Locate the cell with the specified text and output its [x, y] center coordinate. 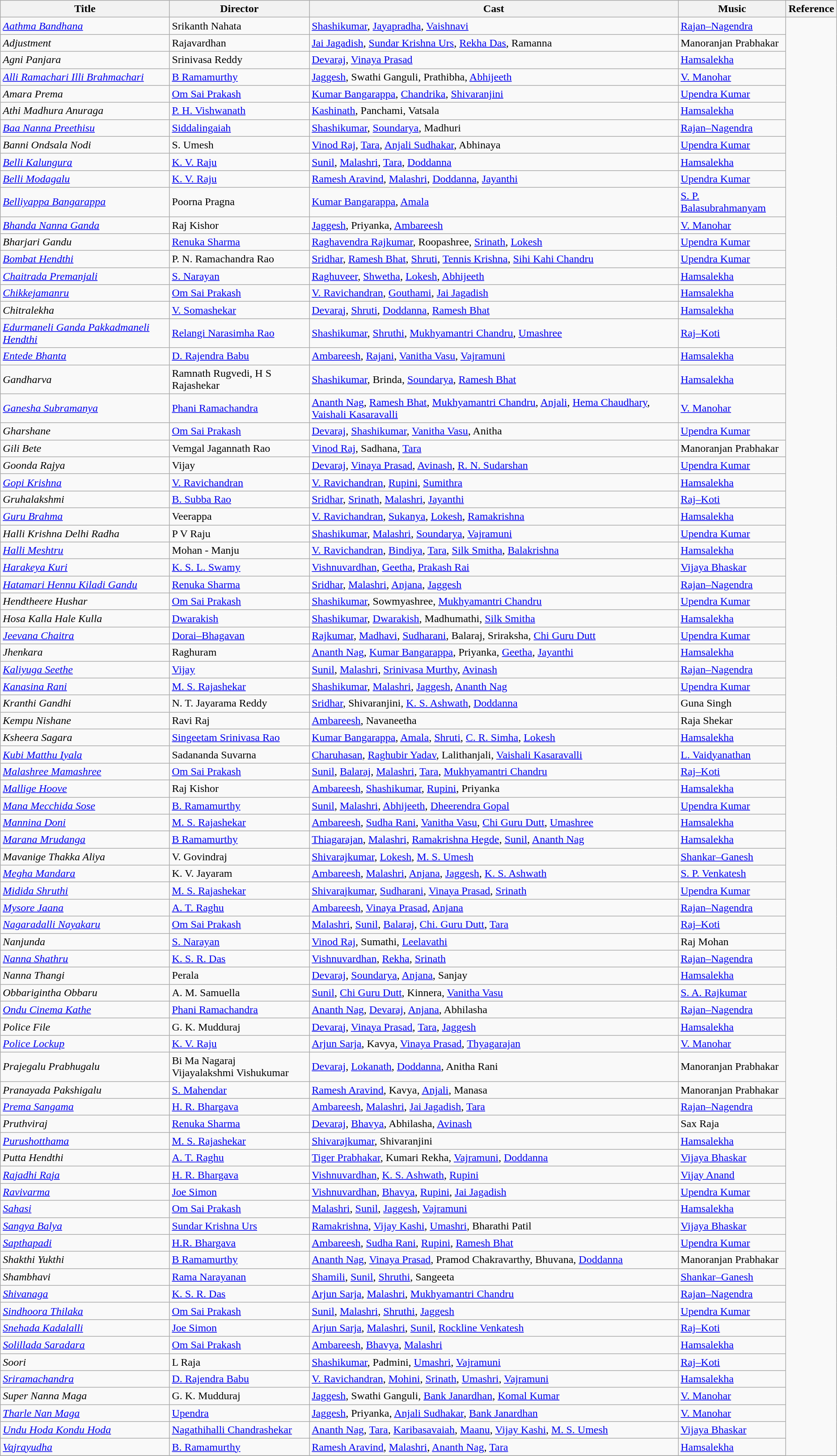
Sridhar, Malashri, Anjana, Jaggesh [494, 585]
Rajadhi Raja [85, 1175]
Reference [811, 9]
Ravivarma [85, 1192]
V. Ravichandran, Mohini, Srinath, Umashri, Vajramuni [494, 1379]
Dwarakish [240, 619]
Shivanaga [85, 1294]
Vishnuvardhan, Geetha, Prakash Rai [494, 568]
N. T. Jayarama Reddy [240, 703]
Devaraj, Soundarya, Anjana, Sanjay [494, 976]
Hosa Kalla Hale Kulla [85, 619]
Sahasi [85, 1209]
H.R. Bhargava [240, 1243]
Vijay Anand [732, 1175]
Gili Bete [85, 448]
Veerappa [240, 516]
Ambareesh, Rajani, Vanitha Vasu, Vajramuni [494, 356]
Kranthi Gandhi [85, 703]
Midida Shruthi [85, 891]
Shashikumar, Shruthi, Mukhyamantri Chandru, Umashree [494, 333]
Vishnuvardhan, Rekha, Srinath [494, 959]
Goonda Rajya [85, 465]
Police Lockup [85, 1044]
S. P. Venkatesh [732, 874]
Hendtheere Hushar [85, 602]
Bhanda Nanna Ganda [85, 225]
Super Nanna Maga [85, 1396]
Raja Shekar [732, 720]
Vinod Raj, Sadhana, Tara [494, 448]
Mavanige Thakka Aliya [85, 857]
Shambhavi [85, 1277]
Mohan - Manju [240, 551]
Nanna Thangi [85, 976]
Belli Kalungura [85, 162]
Ananth Nag, Vinaya Prasad, Pramod Chakravarthy, Bhuvana, Doddanna [494, 1260]
B. Subba Rao [240, 499]
Raghuveer, Shwetha, Lokesh, Abhijeeth [494, 276]
Mysore Jaana [85, 908]
Title [85, 9]
Ambareesh, Sudha Rani, Rupini, Ramesh Bhat [494, 1243]
Singeetam Srinivasa Rao [240, 737]
Shakthi Yukthi [85, 1260]
Sadananda Suvarna [240, 754]
Relangi Narasimha Rao [240, 333]
Shashikumar, Jayapradha, Vaishnavi [494, 26]
Vajrayudha [85, 1447]
Vinod Raj, Tara, Anjali Sudhakar, Abhinaya [494, 145]
Bombat Hendthi [85, 259]
Agni Panjara [85, 60]
L. Vaidyanathan [732, 754]
Ramesh Aravind, Malashri, Ananth Nag, Tara [494, 1447]
Halli Meshtru [85, 551]
Nanjunda [85, 942]
V. Ravichandran, Rupini, Sumithra [494, 482]
Rajavardhan [240, 43]
Arjun Sarja, Kavya, Vinaya Prasad, Thyagarajan [494, 1044]
Shivarajkumar, Sudharani, Vinaya Prasad, Srinath [494, 891]
Prajegalu Prabhugalu [85, 1066]
Purushotthama [85, 1141]
Ambareesh, Navaneetha [494, 720]
Sunil, Malashri, Tara, Doddanna [494, 162]
Chikkejamanru [85, 293]
Shivarajkumar, Lokesh, M. S. Umesh [494, 857]
Bi Ma Nagaraj Vijayalakshmi Vishukumar [240, 1066]
Nanna Shathru [85, 959]
Pranayada Pakshigalu [85, 1090]
Srinivasa Reddy [240, 60]
Sindhoora Thilaka [85, 1311]
Sunil, Chi Guru Dutt, Kinnera, Vanitha Vasu [494, 993]
Rajkumar, Madhavi, Sudharani, Balaraj, Sriraksha, Chi Guru Dutt [494, 635]
Vishnuvardhan, K. S. Ashwath, Rupini [494, 1175]
S. A. Rajkumar [732, 993]
Bharjari Gandu [85, 242]
Ambareesh, Bhavya, Malashri [494, 1345]
Cast [494, 9]
Kaliyuga Seethe [85, 669]
Ananth Nag, Kumar Bangarappa, Priyanka, Geetha, Jayanthi [494, 652]
S. Umesh [240, 145]
Solillada Saradara [85, 1345]
V. Govindraj [240, 857]
S. P. Balasubrahmanyam [732, 202]
Upendra [240, 1413]
Vishnuvardhan, Bhavya, Rupini, Jai Jagadish [494, 1192]
V. Ravichandran, Gouthami, Jai Jagadish [494, 293]
Shashikumar, Malashri, Jaggesh, Ananth Nag [494, 686]
Malashree Mamashree [85, 771]
Belliyappa Bangarappa [85, 202]
P. N. Ramachandra Rao [240, 259]
Snehada Kadalalli [85, 1328]
Baa Nanna Preethisu [85, 128]
V. Ravichandran [240, 482]
Ganesha Subramanya [85, 408]
Kubi Matthu Iyala [85, 754]
Prema Sangama [85, 1107]
Ramesh Aravind, Malashri, Doddanna, Jayanthi [494, 179]
Thiagarajan, Malashri, Ramakrishna Hegde, Sunil, Ananth Nag [494, 840]
K. S. L. Swamy [240, 568]
Ksheera Sagara [85, 737]
Charuhasan, Raghubir Yadav, Lalithanjali, Vaishali Kasaravalli [494, 754]
Kanasina Rani [85, 686]
Chitralekha [85, 310]
Vinod Raj, Sumathi, Leelavathi [494, 942]
Sundar Krishna Urs [240, 1226]
Gharshane [85, 431]
Mana Mecchida Sose [85, 806]
V. Somashekar [240, 310]
Putta Hendthi [85, 1158]
Adjustment [85, 43]
Rama Narayanan [240, 1277]
Jhenkara [85, 652]
V. Ravichandran, Bindiya, Tara, Silk Smitha, Balakrishna [494, 551]
Mallige Hoove [85, 788]
Shashikumar, Malashri, Soundarya, Vajramuni [494, 533]
Ananth Nag, Devaraj, Anjana, Abhilasha [494, 1010]
S. Mahendar [240, 1090]
Kumar Bangarappa, Chandrika, Shivaranjini [494, 94]
Belli Modagalu [85, 179]
Kashinath, Panchami, Vatsala [494, 111]
Jaggesh, Priyanka, Ambareesh [494, 225]
Devaraj, Shruti, Doddanna, Ramesh Bhat [494, 310]
Ananth Nag, Tara, Karibasavaiah, Maanu, Vijay Kashi, M. S. Umesh [494, 1430]
Ravi Raj [240, 720]
Gruhalakshmi [85, 499]
Sridhar, Srinath, Malashri, Jayanthi [494, 499]
Poorna Pragna [240, 202]
Raghuram [240, 652]
Shashikumar, Soundarya, Madhuri [494, 128]
Srikanth Nahata [240, 26]
Shashikumar, Brinda, Soundarya, Ramesh Bhat [494, 379]
Shashikumar, Dwarakish, Madhumathi, Silk Smitha [494, 619]
Sax Raja [732, 1124]
Ambareesh, Vinaya Prasad, Anjana [494, 908]
Kumar Bangarappa, Amala [494, 202]
Mannina Doni [85, 823]
Jaggesh, Priyanka, Anjali Sudhakar, Bank Janardhan [494, 1413]
Athi Madhura Anuraga [85, 111]
Devaraj, Vinaya Prasad, Avinash, R. N. Sudarshan [494, 465]
Ambareesh, Sudha Rani, Vanitha Vasu, Chi Guru Dutt, Umashree [494, 823]
Ramnath Rugvedi, H S Rajashekar [240, 379]
Siddalingaiah [240, 128]
Megha Mandara [85, 874]
Malashri, Sunil, Balaraj, Chi. Guru Dutt, Tara [494, 925]
Shivarajkumar, Shivaranjini [494, 1141]
Sunil, Malashri, Abhijeeth, Dheerendra Gopal [494, 806]
Ambareesh, Malashri, Anjana, Jaggesh, K. S. Ashwath [494, 874]
Music [732, 9]
Marana Mrudanga [85, 840]
Gandharva [85, 379]
Arjun Sarja, Malashri, Mukhyamantri Chandru [494, 1294]
Alli Ramachari Illi Brahmachari [85, 77]
Ambareesh, Malashri, Jai Jagadish, Tara [494, 1107]
Dorai–Bhagavan [240, 635]
Shamili, Sunil, Shruthi, Sangeeta [494, 1277]
Kempu Nishane [85, 720]
Arjun Sarja, Malashri, Sunil, Rockline Venkatesh [494, 1328]
Guna Singh [732, 703]
Sriramachandra [85, 1379]
Amara Prema [85, 94]
Aathma Bandhana [85, 26]
Shashikumar, Padmini, Umashri, Vajramuni [494, 1362]
Jai Jagadish, Sundar Krishna Urs, Rekha Das, Ramanna [494, 43]
Sridhar, Ramesh Bhat, Shruti, Tennis Krishna, Sihi Kahi Chandru [494, 259]
Ondu Cinema Kathe [85, 1010]
Nagaradalli Nayakaru [85, 925]
Entede Bhanta [85, 356]
Sunil, Malashri, Srinivasa Murthy, Avinash [494, 669]
Vemgal Jagannath Rao [240, 448]
Sunil, Balaraj, Malashri, Tara, Mukhyamantri Chandru [494, 771]
Sapthapadi [85, 1243]
Guru Brahma [85, 516]
Sangya Balya [85, 1226]
Devaraj, Vinaya Prasad, Tara, Jaggesh [494, 1027]
Sunil, Malashri, Shruthi, Jaggesh [494, 1311]
Perala [240, 976]
Police File [85, 1027]
P. H. Vishwanath [240, 111]
P V Raju [240, 533]
Chaitrada Premanjali [85, 276]
Edurmaneli Ganda Pakkadmaneli Hendthi [85, 333]
L Raja [240, 1362]
Tharle Nan Maga [85, 1413]
Jeevana Chaitra [85, 635]
Ramakrishna, Vijay Kashi, Umashri, Bharathi Patil [494, 1226]
Raj Mohan [732, 942]
Kumar Bangarappa, Amala, Shruti, C. R. Simha, Lokesh [494, 737]
Ananth Nag, Ramesh Bhat, Mukhyamantri Chandru, Anjali, Hema Chaudhary, Vaishali Kasaravalli [494, 408]
A. M. Samuella [240, 993]
Undu Hoda Kondu Hoda [85, 1430]
Hatamari Hennu Kiladi Gandu [85, 585]
Ramesh Aravind, Kavya, Anjali, Manasa [494, 1090]
Jaggesh, Swathi Ganguli, Bank Janardhan, Komal Kumar [494, 1396]
Soori [85, 1362]
Banni Ondsala Nodi [85, 145]
V. Ravichandran, Sukanya, Lokesh, Ramakrishna [494, 516]
Nagathihalli Chandrashekar [240, 1430]
Tiger Prabhakar, Kumari Rekha, Vajramuni, Doddanna [494, 1158]
Devaraj, Vinaya Prasad [494, 60]
Raghavendra Rajkumar, Roopashree, Srinath, Lokesh [494, 242]
Malashri, Sunil, Jaggesh, Vajramuni [494, 1209]
Halli Krishna Delhi Radha [85, 533]
Devaraj, Shashikumar, Vanitha Vasu, Anitha [494, 431]
Gopi Krishna [85, 482]
Jaggesh, Swathi Ganguli, Prathibha, Abhijeeth [494, 77]
Sridhar, Shivaranjini, K. S. Ashwath, Doddanna [494, 703]
Obbarigintha Obbaru [85, 993]
Shashikumar, Sowmyashree, Mukhyamantri Chandru [494, 602]
K. V. Jayaram [240, 874]
Devaraj, Lokanath, Doddanna, Anitha Rani [494, 1066]
Director [240, 9]
Devaraj, Bhavya, Abhilasha, Avinash [494, 1124]
Pruthviraj [85, 1124]
Harakeya Kuri [85, 568]
Ambareesh, Shashikumar, Rupini, Priyanka [494, 788]
